Capture the cell that displays the provided text and extract its [x, y] central coordinate. 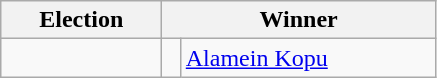
Winner [299, 20]
Alamein Kopu [308, 58]
Election [82, 20]
